Return the (x, y) coordinate for the center point of the cell that contains the specified text.  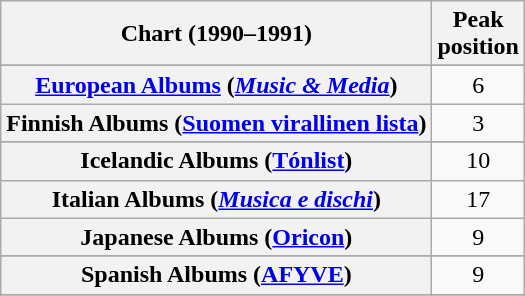
10 (478, 161)
6 (478, 85)
Spanish Albums (AFYVE) (216, 275)
Italian Albums (Musica e dischi) (216, 199)
Chart (1990–1991) (216, 34)
European Albums (Music & Media) (216, 85)
Finnish Albums (Suomen virallinen lista) (216, 123)
Japanese Albums (Oricon) (216, 237)
3 (478, 123)
Peakposition (478, 34)
17 (478, 199)
Icelandic Albums (Tónlist) (216, 161)
